Output the [X, Y] coordinate of the center of the cell containing the given text.  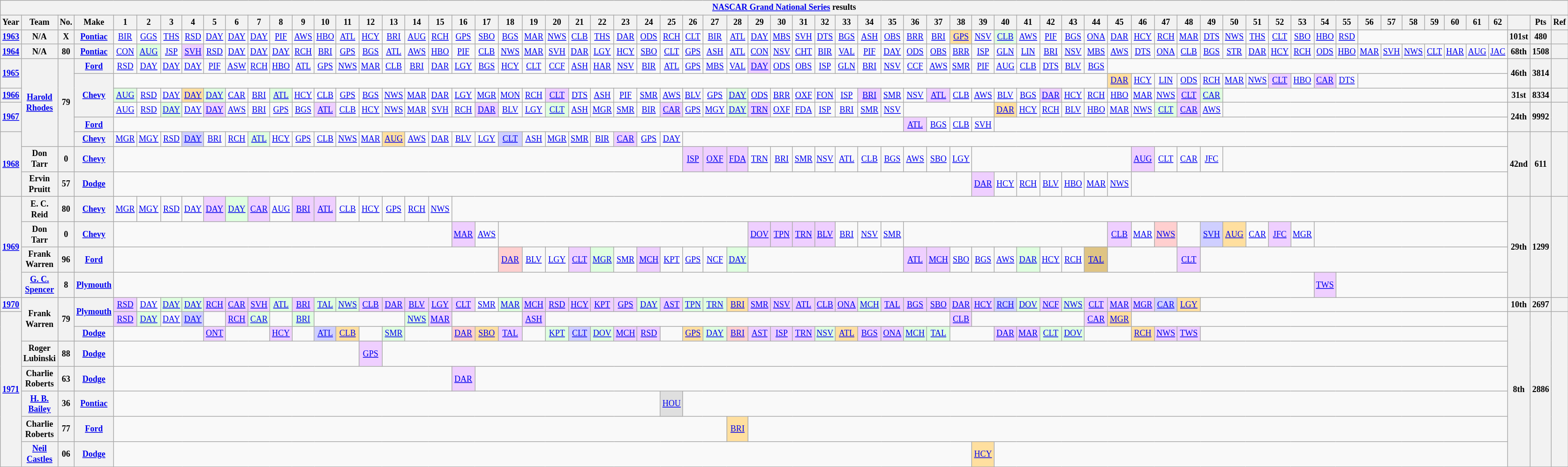
88 [66, 354]
44 [1096, 22]
JSP [171, 52]
JAC [1498, 52]
62 [1498, 22]
Year [11, 22]
47 [1166, 22]
Make [94, 22]
1967 [11, 117]
68th [1519, 52]
No. [66, 22]
3 [171, 22]
42 [1050, 22]
19 [534, 22]
Pts [1541, 22]
96 [66, 259]
27 [715, 22]
31st [1519, 96]
1 [125, 22]
25 [671, 22]
Ref [1560, 22]
1963 [11, 37]
611 [1541, 164]
42nd [1519, 164]
28 [738, 22]
43 [1073, 22]
54 [1325, 22]
37 [938, 22]
39 [983, 22]
51 [1258, 22]
1965 [11, 73]
48 [1189, 22]
16 [463, 22]
Team [39, 22]
3814 [1541, 73]
5 [214, 22]
06 [66, 454]
ASW [237, 66]
HOU [671, 404]
49 [1212, 22]
Roger Lubinski [39, 354]
31 [804, 22]
11 [348, 22]
40 [1005, 22]
38 [961, 22]
63 [66, 379]
10th [1519, 304]
H. B. Bailey [39, 404]
8th [1519, 390]
18 [510, 22]
32 [825, 22]
13 [394, 22]
61 [1477, 22]
101st [1519, 37]
46th [1519, 73]
46 [1143, 22]
CHT [804, 52]
2 [149, 22]
58 [1413, 22]
1299 [1541, 247]
15 [440, 22]
NASCAR Grand National Series results [784, 7]
20 [557, 22]
Ervin Pruitt [39, 184]
STR [1234, 52]
41 [1028, 22]
1968 [11, 164]
480 [1541, 37]
6 [237, 22]
1964 [11, 52]
21 [580, 22]
1969 [11, 247]
29th [1519, 247]
35 [892, 22]
FON [825, 96]
14 [417, 22]
X [66, 37]
29 [760, 22]
1966 [11, 96]
77 [66, 429]
MON [510, 96]
9 [303, 22]
30 [782, 22]
12 [371, 22]
50 [1234, 22]
4 [193, 22]
55 [1347, 22]
2886 [1541, 390]
2697 [1541, 304]
34 [869, 22]
10 [325, 22]
ONT [214, 334]
22 [602, 22]
8334 [1541, 96]
45 [1119, 22]
GGS [149, 37]
G. C. Spencer [39, 285]
24 [649, 22]
1971 [11, 390]
7 [259, 22]
Harold Rhodes [39, 102]
24th [1519, 117]
1970 [11, 304]
60 [1455, 22]
E. C. Reid [39, 209]
56 [1370, 22]
9992 [1541, 117]
52 [1280, 22]
Neil Castles [39, 454]
59 [1435, 22]
53 [1303, 22]
1508 [1541, 52]
23 [626, 22]
33 [847, 22]
17 [487, 22]
26 [693, 22]
